Pinpoint the cell where the given text exists, returning its [X, Y] midpoint coordinate. 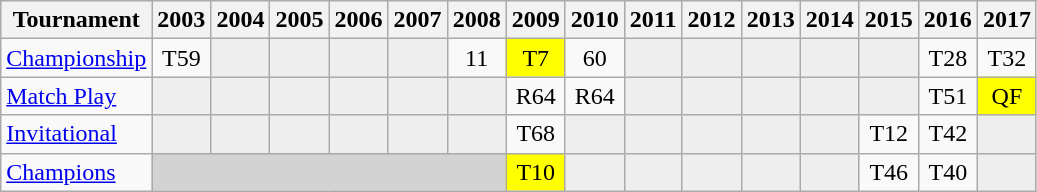
2012 [712, 20]
T42 [948, 134]
T10 [536, 172]
T59 [182, 58]
T51 [948, 96]
2005 [300, 20]
2011 [653, 20]
2010 [594, 20]
2007 [418, 20]
2016 [948, 20]
2004 [240, 20]
Tournament [76, 20]
T7 [536, 58]
2013 [770, 20]
Invitational [76, 134]
T12 [888, 134]
T32 [1006, 58]
2003 [182, 20]
2009 [536, 20]
QF [1006, 96]
Match Play [76, 96]
2015 [888, 20]
Champions [76, 172]
60 [594, 58]
2008 [476, 20]
2017 [1006, 20]
T68 [536, 134]
T40 [948, 172]
T46 [888, 172]
2006 [358, 20]
2014 [830, 20]
T28 [948, 58]
11 [476, 58]
Championship [76, 58]
